Search for the cell housing the specified text and yield its (x, y) center coordinate. 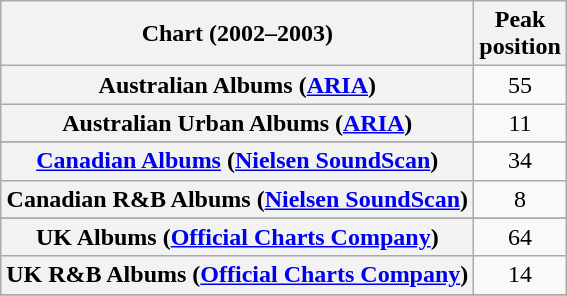
Canadian R&B Albums (Nielsen SoundScan) (238, 199)
64 (520, 237)
34 (520, 161)
Chart (2002–2003) (238, 34)
Australian Albums (ARIA) (238, 85)
Peakposition (520, 34)
11 (520, 123)
UK Albums (Official Charts Company) (238, 237)
UK R&B Albums (Official Charts Company) (238, 275)
14 (520, 275)
55 (520, 85)
Canadian Albums (Nielsen SoundScan) (238, 161)
8 (520, 199)
Australian Urban Albums (ARIA) (238, 123)
